Locate the cell with the specified text and output its (x, y) center coordinate. 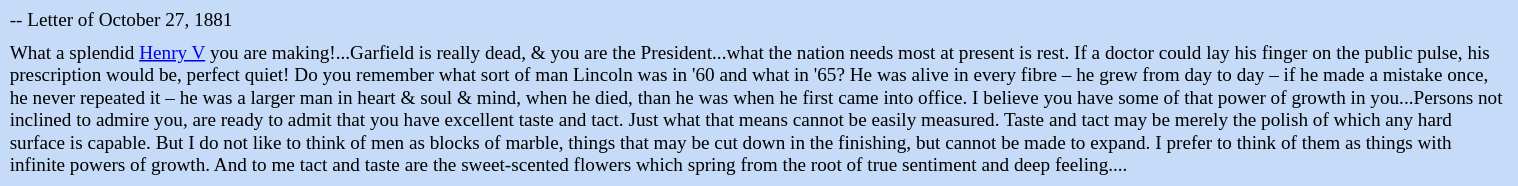
-- Letter of October 27, 1881 (759, 21)
